Return the (x, y) coordinate for the center point of the cell that contains the specified text.  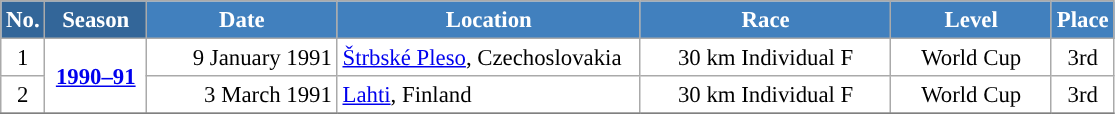
Štrbské Pleso, Czechoslovakia (488, 58)
Location (488, 20)
Place (1082, 20)
1 (23, 58)
1990–91 (96, 76)
Race (766, 20)
Season (96, 20)
9 January 1991 (242, 58)
3 March 1991 (242, 95)
Level (972, 20)
Lahti, Finland (488, 95)
Date (242, 20)
2 (23, 95)
No. (23, 20)
